Pinpoint the cell where the given text exists, returning its [X, Y] midpoint coordinate. 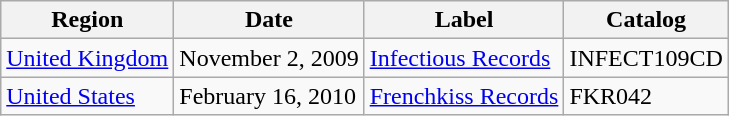
February 16, 2010 [269, 96]
Catalog [646, 20]
INFECT109CD [646, 58]
Region [88, 20]
Frenchkiss Records [464, 96]
Label [464, 20]
United States [88, 96]
Infectious Records [464, 58]
November 2, 2009 [269, 58]
United Kingdom [88, 58]
Date [269, 20]
FKR042 [646, 96]
